Return the (X, Y) coordinate for the center point of the cell that contains the specified text.  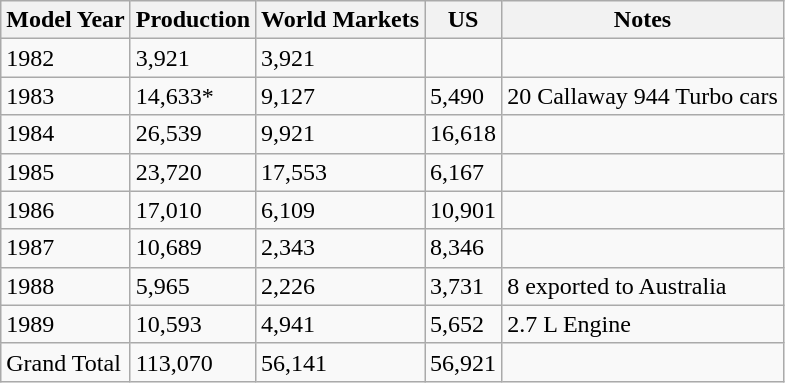
1984 (66, 134)
10,593 (192, 324)
5,652 (464, 324)
9,921 (340, 134)
5,490 (464, 96)
2,226 (340, 286)
1986 (66, 210)
Model Year (66, 20)
26,539 (192, 134)
6,109 (340, 210)
10,901 (464, 210)
56,921 (464, 362)
8,346 (464, 248)
113,070 (192, 362)
Notes (643, 20)
4,941 (340, 324)
23,720 (192, 172)
17,010 (192, 210)
1983 (66, 96)
6,167 (464, 172)
Grand Total (66, 362)
1989 (66, 324)
10,689 (192, 248)
1987 (66, 248)
World Markets (340, 20)
14,633* (192, 96)
17,553 (340, 172)
20 Callaway 944 Turbo cars (643, 96)
56,141 (340, 362)
3,731 (464, 286)
16,618 (464, 134)
Production (192, 20)
5,965 (192, 286)
9,127 (340, 96)
US (464, 20)
8 exported to Australia (643, 286)
2.7 L Engine (643, 324)
1982 (66, 58)
1988 (66, 286)
1985 (66, 172)
2,343 (340, 248)
